Extract the [X, Y] coordinate from the center of the cell holding the provided text.  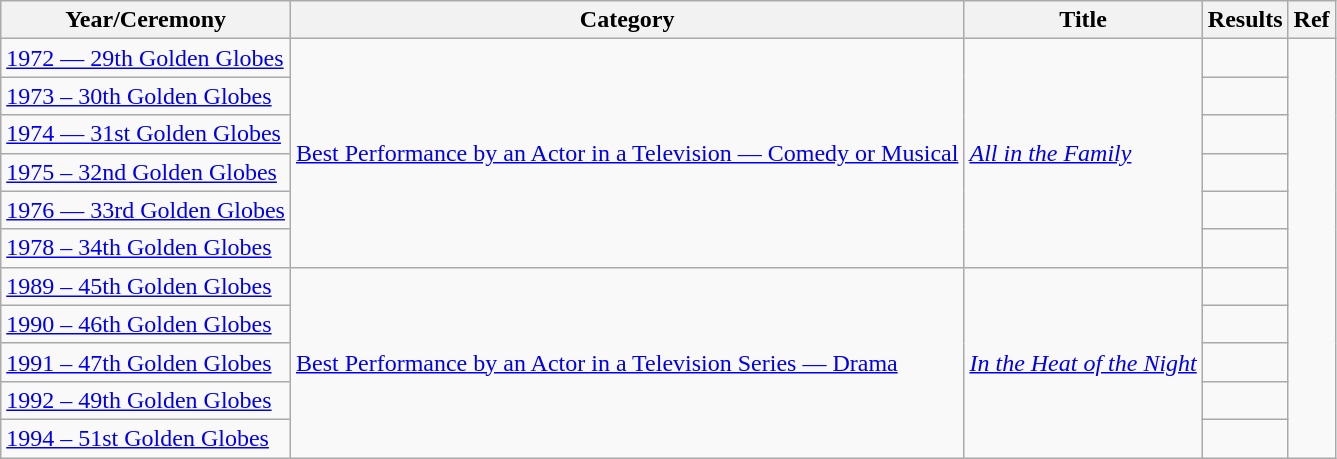
Category [626, 20]
1976 — 33rd Golden Globes [146, 210]
1992 – 49th Golden Globes [146, 400]
1974 — 31st Golden Globes [146, 134]
1990 – 46th Golden Globes [146, 324]
1978 – 34th Golden Globes [146, 248]
All in the Family [1083, 153]
Results [1245, 20]
Year/Ceremony [146, 20]
1989 – 45th Golden Globes [146, 286]
Title [1083, 20]
1994 – 51st Golden Globes [146, 438]
1972 — 29th Golden Globes [146, 58]
Best Performance by an Actor in a Television — Comedy or Musical [626, 153]
Ref [1312, 20]
1991 – 47th Golden Globes [146, 362]
1975 – 32nd Golden Globes [146, 172]
Best Performance by an Actor in a Television Series — Drama [626, 362]
In the Heat of the Night [1083, 362]
1973 – 30th Golden Globes [146, 96]
